Scan for the cell matching the given text and deliver its (X, Y) coordinate at center. 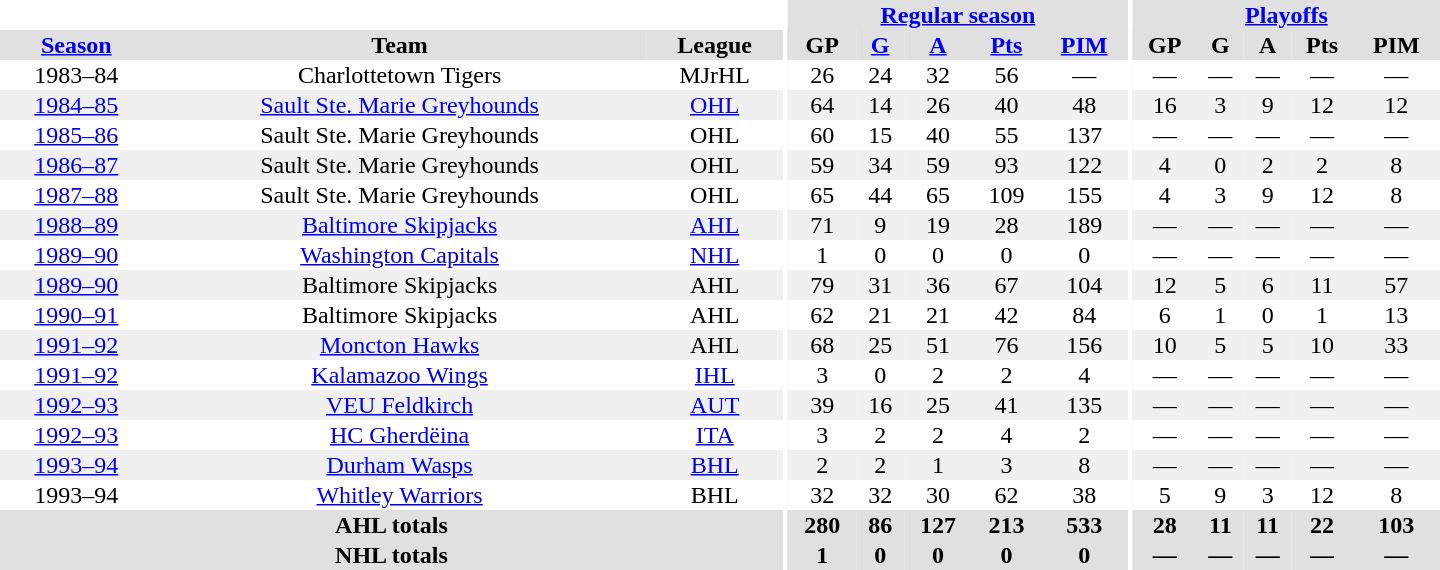
104 (1084, 285)
122 (1084, 165)
33 (1396, 345)
ITA (715, 435)
533 (1084, 525)
156 (1084, 345)
League (715, 45)
42 (1006, 315)
57 (1396, 285)
71 (822, 225)
86 (880, 525)
127 (938, 525)
Charlottetown Tigers (400, 75)
MJrHL (715, 75)
135 (1084, 405)
Washington Capitals (400, 255)
15 (880, 135)
HC Gherdëina (400, 435)
24 (880, 75)
1990–91 (76, 315)
103 (1396, 525)
30 (938, 495)
Whitley Warriors (400, 495)
213 (1006, 525)
1984–85 (76, 105)
51 (938, 345)
14 (880, 105)
76 (1006, 345)
39 (822, 405)
1985–86 (76, 135)
AUT (715, 405)
13 (1396, 315)
Moncton Hawks (400, 345)
55 (1006, 135)
AHL totals (392, 525)
31 (880, 285)
189 (1084, 225)
1986–87 (76, 165)
22 (1322, 525)
1983–84 (76, 75)
41 (1006, 405)
68 (822, 345)
56 (1006, 75)
NHL (715, 255)
Durham Wasps (400, 465)
Kalamazoo Wings (400, 375)
19 (938, 225)
48 (1084, 105)
Season (76, 45)
155 (1084, 195)
VEU Feldkirch (400, 405)
IHL (715, 375)
Regular season (958, 15)
1987–88 (76, 195)
64 (822, 105)
67 (1006, 285)
60 (822, 135)
NHL totals (392, 555)
Playoffs (1286, 15)
280 (822, 525)
Team (400, 45)
34 (880, 165)
38 (1084, 495)
79 (822, 285)
1988–89 (76, 225)
93 (1006, 165)
137 (1084, 135)
36 (938, 285)
44 (880, 195)
84 (1084, 315)
109 (1006, 195)
